Find where the given text appears and provide that cell's center as (x, y) coordinate. 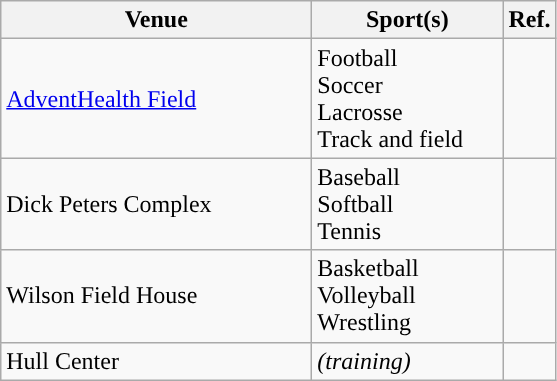
Football Soccer Lacrosse Track and field (408, 98)
Venue (156, 20)
(training) (408, 361)
Hull Center (156, 361)
AdventHealth Field (156, 98)
Sport(s) (408, 20)
Wilson Field House (156, 296)
Dick Peters Complex (156, 204)
Baseball Softball Tennis (408, 204)
Basketball Volleyball Wrestling (408, 296)
Ref. (530, 20)
